Extract the [X, Y] coordinate from the center of the cell holding the provided text.  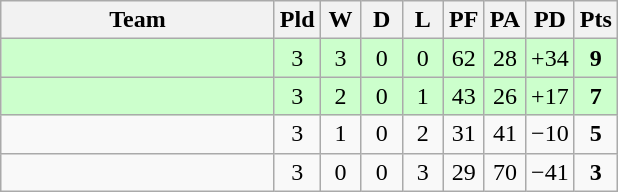
PF [464, 20]
PD [550, 20]
L [422, 20]
Team [138, 20]
+34 [550, 58]
41 [504, 134]
W [340, 20]
−10 [550, 134]
D [382, 20]
+17 [550, 96]
7 [596, 96]
Pld [297, 20]
PA [504, 20]
9 [596, 58]
−41 [550, 172]
43 [464, 96]
70 [504, 172]
Pts [596, 20]
28 [504, 58]
5 [596, 134]
29 [464, 172]
62 [464, 58]
26 [504, 96]
31 [464, 134]
